Provide the [x, y] coordinate of the cell's center where the given text is located.  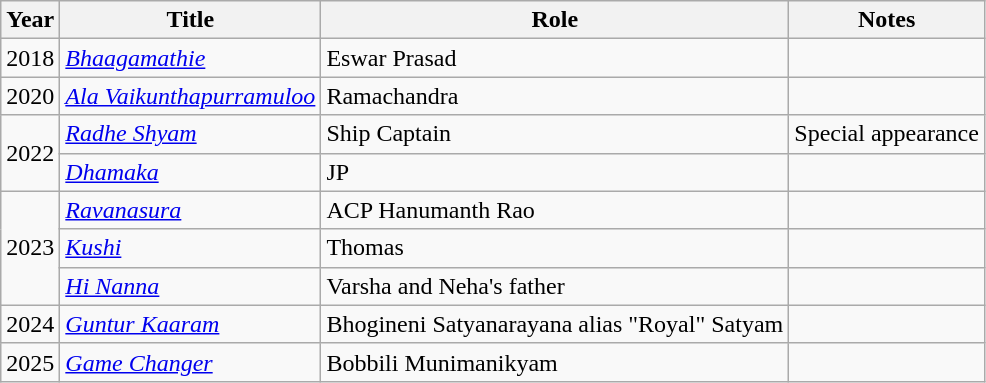
Year [30, 20]
Guntur Kaaram [190, 324]
JP [555, 172]
Role [555, 20]
Eswar Prasad [555, 58]
ACP Hanumanth Rao [555, 210]
Bobbili Munimanikyam [555, 362]
Dhamaka [190, 172]
Bhaagamathie [190, 58]
Thomas [555, 248]
Title [190, 20]
Notes [887, 20]
Ala Vaikunthapurramuloo [190, 96]
Ramachandra [555, 96]
Kushi [190, 248]
Bhogineni Satyanarayana alias "Royal" Satyam [555, 324]
2022 [30, 153]
Special appearance [887, 134]
2023 [30, 248]
2024 [30, 324]
2025 [30, 362]
2018 [30, 58]
Hi Nanna [190, 286]
Game Changer [190, 362]
Ship Captain [555, 134]
Radhe Shyam [190, 134]
Varsha and Neha's father [555, 286]
Ravanasura [190, 210]
2020 [30, 96]
